Capture the cell that displays the provided text and extract its [X, Y] central coordinate. 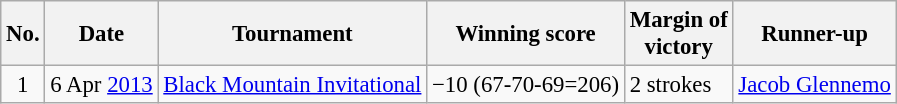
No. [23, 34]
Runner-up [814, 34]
Tournament [292, 34]
Black Mountain Invitational [292, 85]
Date [102, 34]
Margin ofvictory [678, 34]
Winning score [526, 34]
Jacob Glennemo [814, 85]
2 strokes [678, 85]
1 [23, 85]
−10 (67-70-69=206) [526, 85]
6 Apr 2013 [102, 85]
